Pinpoint the cell where the given text exists, returning its [X, Y] midpoint coordinate. 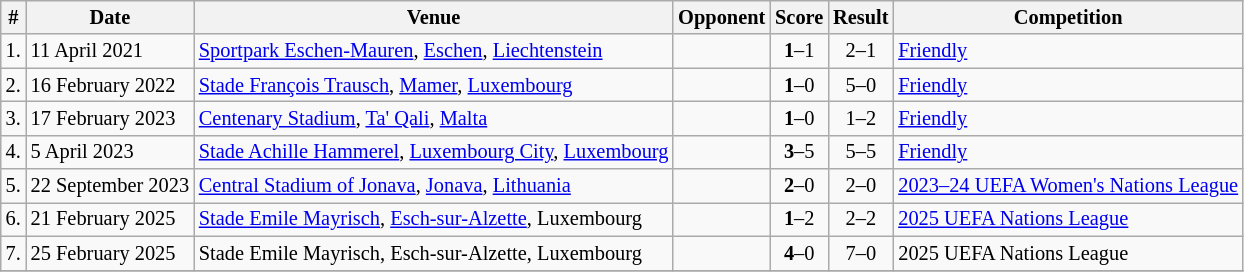
2. [14, 85]
Score [799, 17]
7–0 [860, 253]
Stade François Trausch, Mamer, Luxembourg [434, 85]
# [14, 17]
2023–24 UEFA Women's Nations League [1068, 186]
22 September 2023 [110, 186]
Date [110, 17]
3–5 [799, 152]
3. [14, 118]
Result [860, 17]
17 February 2023 [110, 118]
Opponent [722, 17]
4. [14, 152]
5–0 [860, 85]
5 April 2023 [110, 152]
5–5 [860, 152]
2–2 [860, 219]
1–1 [799, 51]
Sportpark Eschen-Mauren, Eschen, Liechtenstein [434, 51]
Competition [1068, 17]
Stade Achille Hammerel, Luxembourg City, Luxembourg [434, 152]
6. [14, 219]
21 February 2025 [110, 219]
5. [14, 186]
25 February 2025 [110, 253]
4–0 [799, 253]
11 April 2021 [110, 51]
Central Stadium of Jonava, Jonava, Lithuania [434, 186]
Centenary Stadium, Ta' Qali, Malta [434, 118]
2–1 [860, 51]
7. [14, 253]
16 February 2022 [110, 85]
1. [14, 51]
Venue [434, 17]
